Return (x, y) of the center of cell containing provided text 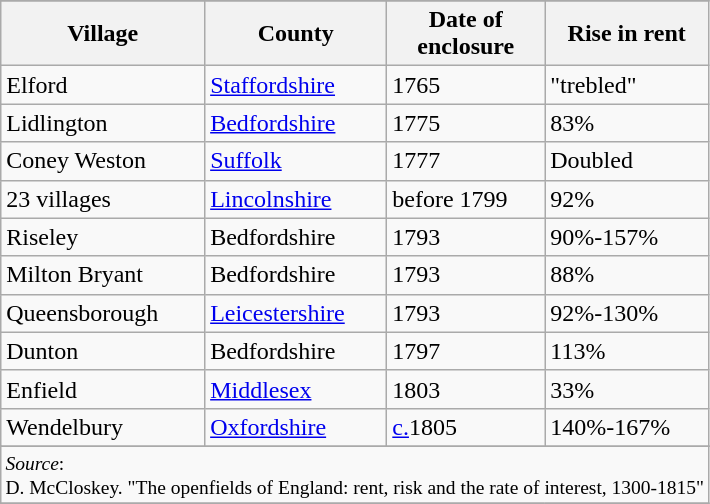
92%-130% (627, 313)
Riseley (103, 237)
Enfield (103, 389)
92% (627, 199)
Leicestershire (296, 313)
before 1799 (466, 199)
Village (103, 34)
Staffordshire (296, 85)
County (296, 34)
"trebled" (627, 85)
1797 (466, 351)
Source:D. McCloskey. "The openfields of England: rent, risk and the rate of interest, 1300-1815" (355, 474)
Oxfordshire (296, 427)
Doubled (627, 161)
Rise in rent (627, 34)
1803 (466, 389)
Elford (103, 85)
83% (627, 123)
113% (627, 351)
Wendelbury (103, 427)
c.1805 (466, 427)
1765 (466, 85)
Queensborough (103, 313)
1777 (466, 161)
1775 (466, 123)
Date ofenclosure (466, 34)
Coney Weston (103, 161)
Dunton (103, 351)
23 villages (103, 199)
Lidlington (103, 123)
Lincolnshire (296, 199)
140%-167% (627, 427)
Milton Bryant (103, 275)
Middlesex (296, 389)
90%-157% (627, 237)
88% (627, 275)
Suffolk (296, 161)
33% (627, 389)
